Output the [X, Y] coordinate of the center of the cell containing the given text.  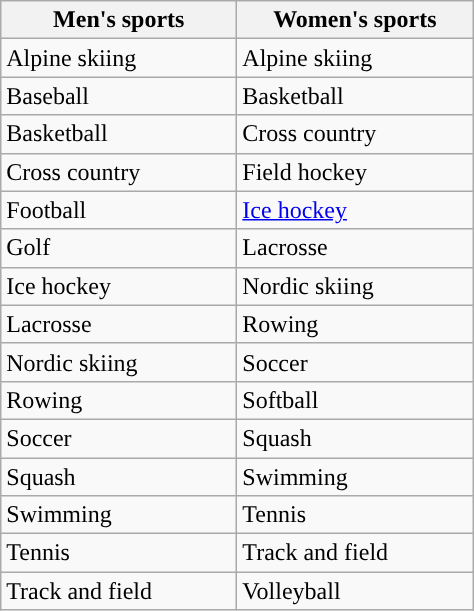
Golf [119, 248]
Baseball [119, 96]
Women's sports [355, 20]
Field hockey [355, 172]
Softball [355, 400]
Volleyball [355, 591]
Men's sports [119, 20]
Football [119, 210]
